Scan for the cell matching the given text and deliver its [X, Y] coordinate at center. 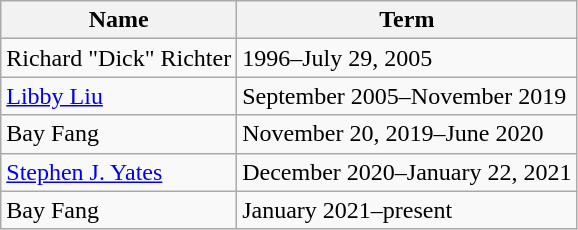
January 2021–present [407, 210]
Name [119, 20]
September 2005–November 2019 [407, 96]
December 2020–January 22, 2021 [407, 172]
Libby Liu [119, 96]
Richard "Dick" Richter [119, 58]
Stephen J. Yates [119, 172]
1996–July 29, 2005 [407, 58]
November 20, 2019–June 2020 [407, 134]
Term [407, 20]
